Provide the (x, y) coordinate of the cell's center where the given text is located.  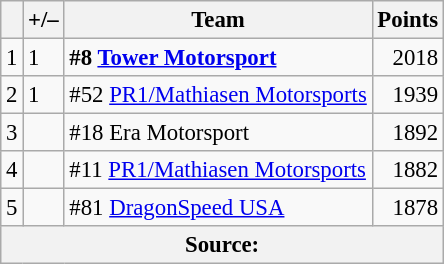
1882 (408, 170)
Source: (222, 245)
+/– (44, 20)
Points (408, 20)
3 (12, 133)
#18 Era Motorsport (218, 133)
1892 (408, 133)
1878 (408, 208)
4 (12, 170)
#8 Tower Motorsport (218, 58)
#81 DragonSpeed USA (218, 208)
2018 (408, 58)
5 (12, 208)
2 (12, 95)
Team (218, 20)
1939 (408, 95)
#52 PR1/Mathiasen Motorsports (218, 95)
#11 PR1/Mathiasen Motorsports (218, 170)
